Return (x, y) of the center of cell containing provided text 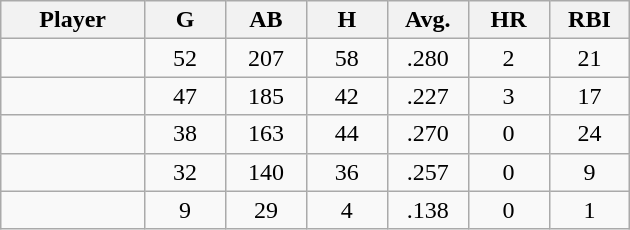
140 (266, 172)
32 (186, 172)
21 (590, 58)
.227 (428, 96)
185 (266, 96)
58 (346, 58)
RBI (590, 20)
24 (590, 134)
Player (73, 20)
.257 (428, 172)
38 (186, 134)
.280 (428, 58)
HR (508, 20)
207 (266, 58)
.138 (428, 210)
AB (266, 20)
163 (266, 134)
3 (508, 96)
52 (186, 58)
4 (346, 210)
29 (266, 210)
47 (186, 96)
1 (590, 210)
36 (346, 172)
42 (346, 96)
2 (508, 58)
G (186, 20)
44 (346, 134)
Avg. (428, 20)
.270 (428, 134)
H (346, 20)
17 (590, 96)
